Return [X, Y] of the center of cell containing provided text 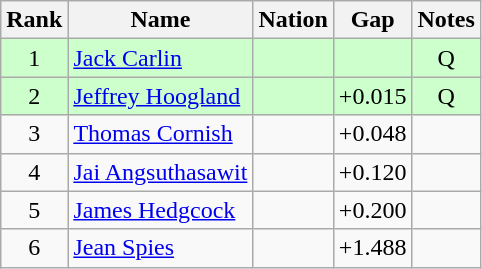
+0.200 [372, 210]
4 [34, 172]
Rank [34, 20]
James Hedgcock [160, 210]
Notes [446, 20]
+0.120 [372, 172]
Thomas Cornish [160, 134]
Jai Angsuthasawit [160, 172]
Jean Spies [160, 248]
Jeffrey Hoogland [160, 96]
+0.048 [372, 134]
5 [34, 210]
+1.488 [372, 248]
Nation [293, 20]
3 [34, 134]
2 [34, 96]
1 [34, 58]
Name [160, 20]
+0.015 [372, 96]
Gap [372, 20]
6 [34, 248]
Jack Carlin [160, 58]
